Find where the given text appears and provide that cell's center as [X, Y] coordinate. 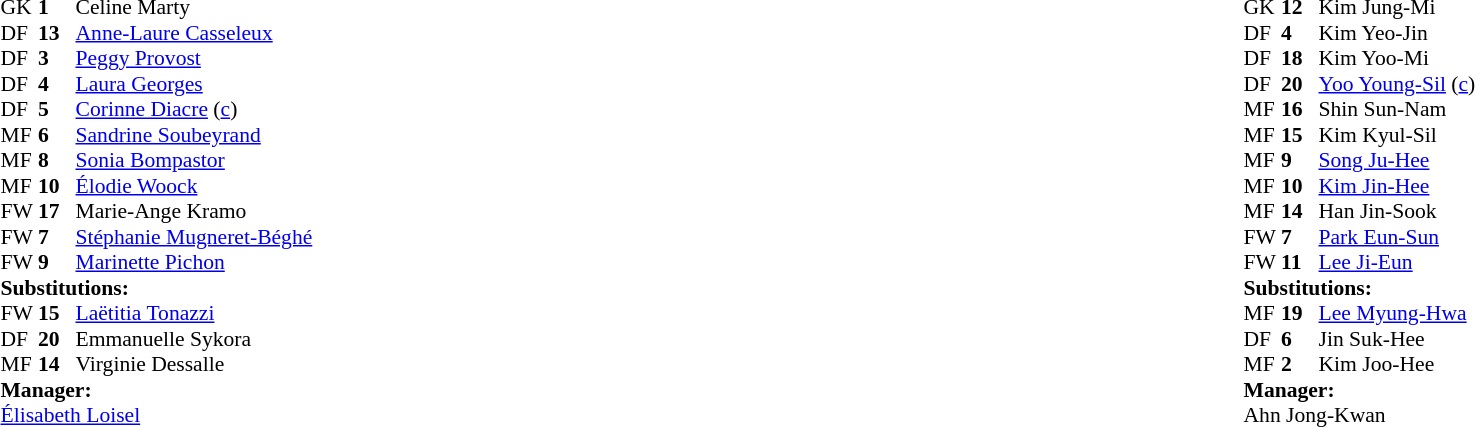
Peggy Provost [194, 59]
11 [1300, 263]
Élodie Woock [194, 186]
19 [1300, 313]
Sandrine Soubeyrand [194, 135]
Virginie Dessalle [194, 365]
Marie-Ange Kramo [194, 211]
Sonia Bompastor [194, 161]
Laëtitia Tonazzi [194, 313]
17 [57, 211]
Stéphanie Mugneret-Béghé [194, 237]
3 [57, 59]
Laura Georges [194, 84]
Emmanuelle Sykora [194, 339]
Substitutions: [156, 288]
Marinette Pichon [194, 263]
Manager: [156, 390]
8 [57, 161]
16 [1300, 109]
Anne-Laure Casseleux [194, 33]
18 [1300, 59]
Corinne Diacre (c) [194, 109]
13 [57, 33]
5 [57, 109]
2 [1300, 365]
